Provide the [x, y] coordinate of the cell's center where the given text is located.  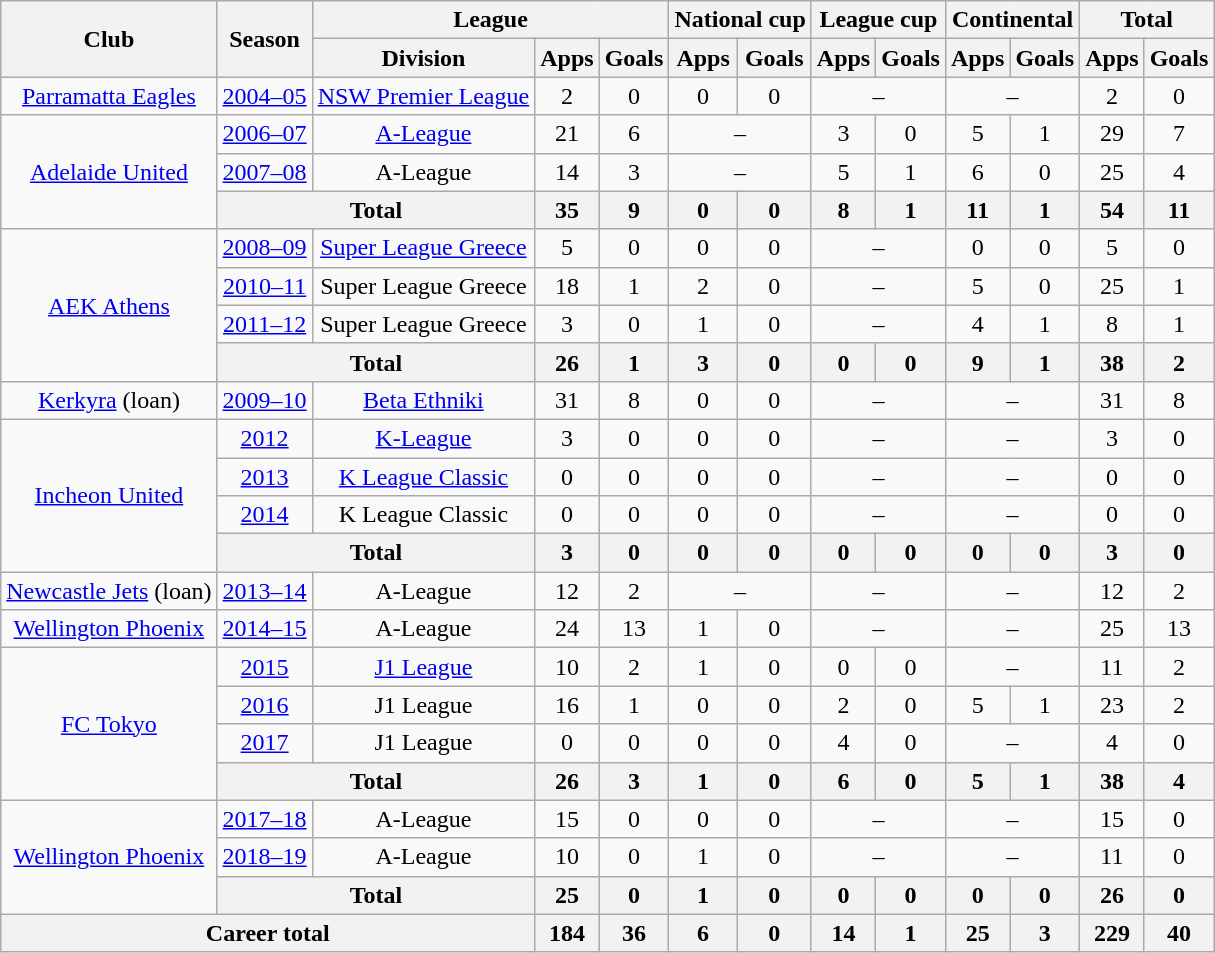
229 [1112, 933]
16 [567, 705]
Kerkyra (loan) [109, 400]
Adelaide United [109, 172]
2004–05 [264, 96]
2011–12 [264, 324]
2017 [264, 743]
54 [1112, 210]
Newcastle Jets (loan) [109, 591]
Beta Ethniki [424, 400]
Incheon United [109, 495]
21 [567, 134]
FC Tokyo [109, 724]
Club [109, 39]
2014–15 [264, 629]
Career total [268, 933]
2008–09 [264, 248]
Continental [1012, 20]
League [490, 20]
2013–14 [264, 591]
NSW Premier League [424, 96]
2007–08 [264, 172]
Parramatta Eagles [109, 96]
2017–18 [264, 819]
40 [1179, 933]
League cup [878, 20]
2016 [264, 705]
24 [567, 629]
35 [567, 210]
18 [567, 286]
Season [264, 39]
2018–19 [264, 857]
2013 [264, 477]
7 [1179, 134]
36 [634, 933]
23 [1112, 705]
K-League [424, 438]
29 [1112, 134]
2012 [264, 438]
2014 [264, 515]
2010–11 [264, 286]
2009–10 [264, 400]
2015 [264, 667]
AEK Athens [109, 305]
2006–07 [264, 134]
National cup [740, 20]
Division [424, 58]
184 [567, 933]
